Scan for the cell matching the given text and deliver its [X, Y] coordinate at center. 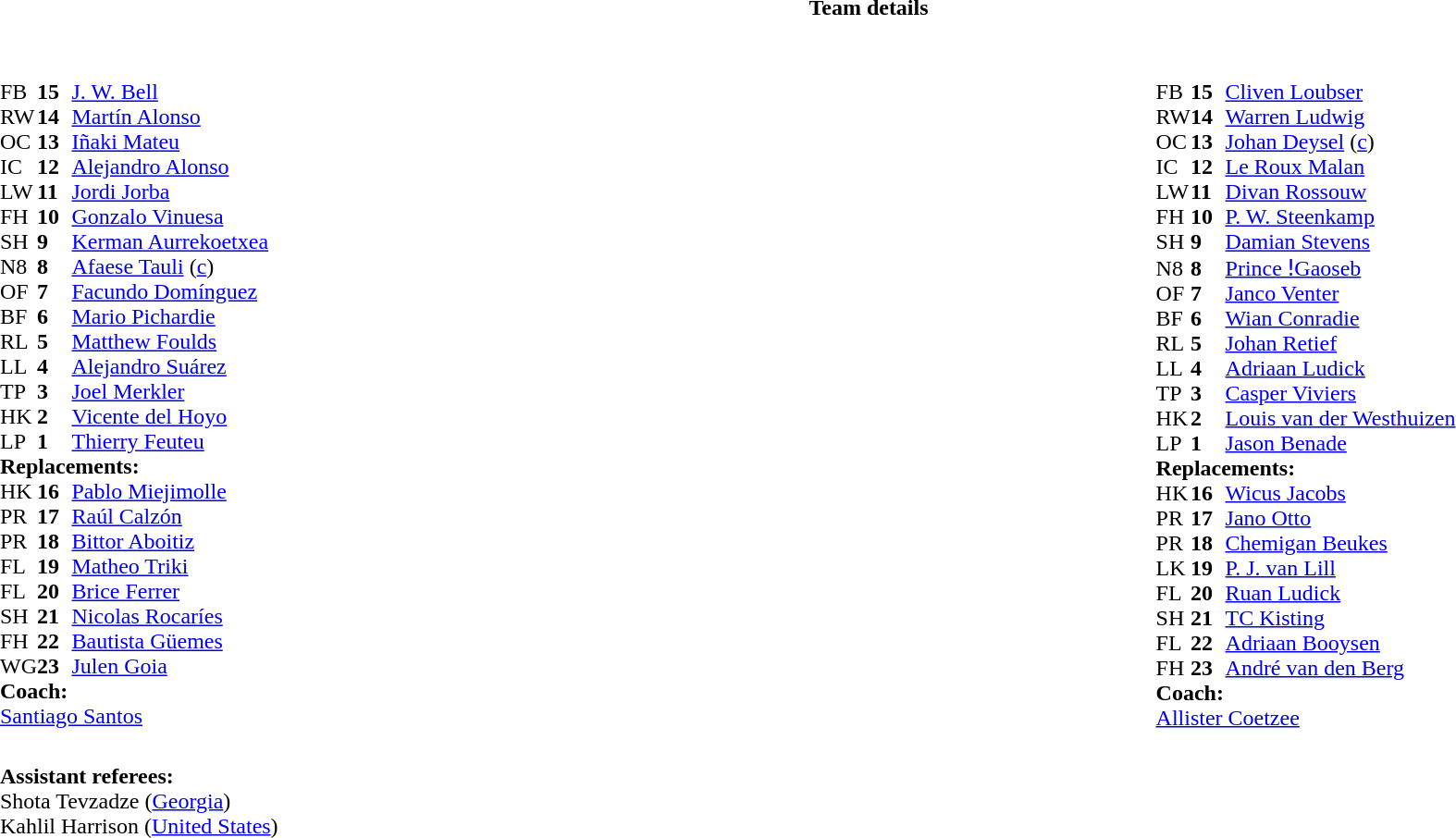
Facundo Domínguez [170, 292]
Martín Alonso [170, 117]
Bautista Güemes [170, 642]
Vicente del Hoyo [170, 416]
Kerman Aurrekoetxea [170, 242]
Adriaan Booysen [1341, 644]
Wian Conradie [1341, 318]
Afaese Tauli (c) [170, 266]
Adriaan Ludick [1341, 368]
André van den Berg [1341, 668]
Matheo Triki [170, 566]
P. J. van Lill [1341, 568]
Nicolas Rocaríes [170, 616]
Louis van der Westhuizen [1341, 418]
Casper Viviers [1341, 394]
Mario Pichardie [170, 316]
Jason Benade [1341, 444]
Raúl Calzón [170, 516]
Alejandro Suárez [170, 366]
Matthew Foulds [170, 342]
Julen Goia [170, 666]
Thierry Feuteu [170, 442]
Gonzalo Vinuesa [170, 216]
P. W. Steenkamp [1341, 216]
Pablo Miejimolle [170, 492]
Le Roux Malan [1341, 166]
Brice Ferrer [170, 592]
Jordi Jorba [170, 192]
Allister Coetzee [1306, 718]
LK [1174, 568]
Divan Rossouw [1341, 192]
Warren Ludwig [1341, 117]
WG [19, 666]
Johan Deysel (c) [1341, 142]
TC Kisting [1341, 618]
Alejandro Alonso [170, 166]
Chemigan Beukes [1341, 544]
Wicus Jacobs [1341, 494]
Iñaki Mateu [170, 142]
Bittor Aboitiz [170, 542]
Johan Retief [1341, 344]
Damian Stevens [1341, 242]
Cliven Loubser [1341, 92]
Prince ǃGaoseb [1341, 267]
J. W. Bell [170, 92]
Joel Merkler [170, 392]
Janco Venter [1341, 294]
Ruan Ludick [1341, 594]
Santiago Santos [134, 716]
Jano Otto [1341, 518]
